Locate the cell with the specified text and output its [X, Y] center coordinate. 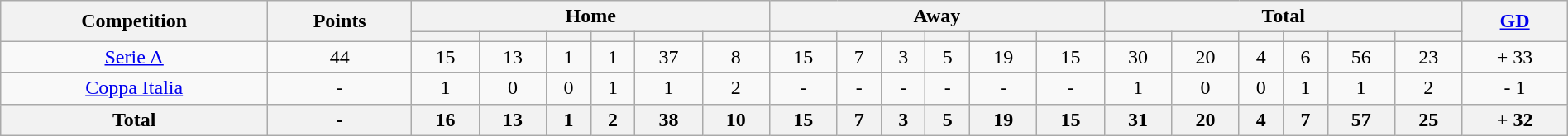
Home [590, 16]
8 [736, 57]
31 [1138, 120]
10 [736, 120]
23 [1429, 57]
Competition [134, 21]
6 [1306, 57]
38 [668, 120]
44 [340, 57]
Away [938, 16]
30 [1138, 57]
- 1 [1515, 88]
37 [668, 57]
+ 33 [1515, 57]
GD [1515, 21]
Coppa Italia [134, 88]
25 [1429, 120]
Points [340, 21]
57 [1361, 120]
+ 32 [1515, 120]
Serie A [134, 57]
16 [445, 120]
56 [1361, 57]
